Find where the given text appears and provide that cell's center as [x, y] coordinate. 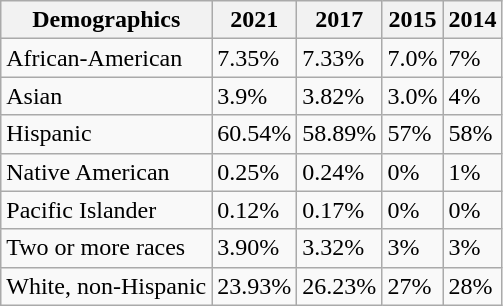
3.90% [254, 248]
Pacific Islander [106, 210]
7.0% [412, 58]
2015 [412, 20]
7.33% [340, 58]
28% [472, 286]
60.54% [254, 134]
2021 [254, 20]
African-American [106, 58]
3.0% [412, 96]
3.82% [340, 96]
1% [472, 172]
Asian [106, 96]
27% [412, 286]
3.9% [254, 96]
Demographics [106, 20]
7% [472, 58]
7.35% [254, 58]
23.93% [254, 286]
Two or more races [106, 248]
57% [412, 134]
2014 [472, 20]
Hispanic [106, 134]
58.89% [340, 134]
26.23% [340, 286]
58% [472, 134]
0.12% [254, 210]
0.25% [254, 172]
White, non-Hispanic [106, 286]
0.17% [340, 210]
4% [472, 96]
0.24% [340, 172]
3.32% [340, 248]
Native American [106, 172]
2017 [340, 20]
